Identify which cell holds the provided text, then report its (X, Y) central coordinate. 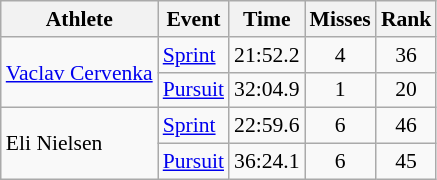
4 (340, 55)
Eli Nielsen (80, 144)
32:04.9 (266, 90)
Vaclav Cervenka (80, 72)
Rank (406, 19)
36:24.1 (266, 162)
Event (194, 19)
36 (406, 55)
1 (340, 90)
Time (266, 19)
20 (406, 90)
45 (406, 162)
Misses (340, 19)
22:59.6 (266, 126)
Athlete (80, 19)
46 (406, 126)
21:52.2 (266, 55)
